Provide the (x, y) coordinate of the cell's center where the given text is located.  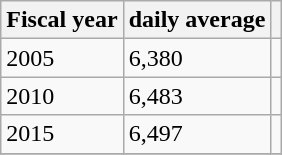
2015 (62, 134)
Fiscal year (62, 20)
6,380 (197, 58)
6,497 (197, 134)
daily average (197, 20)
2005 (62, 58)
6,483 (197, 96)
2010 (62, 96)
